Locate the cell with the specified text and output its [X, Y] center coordinate. 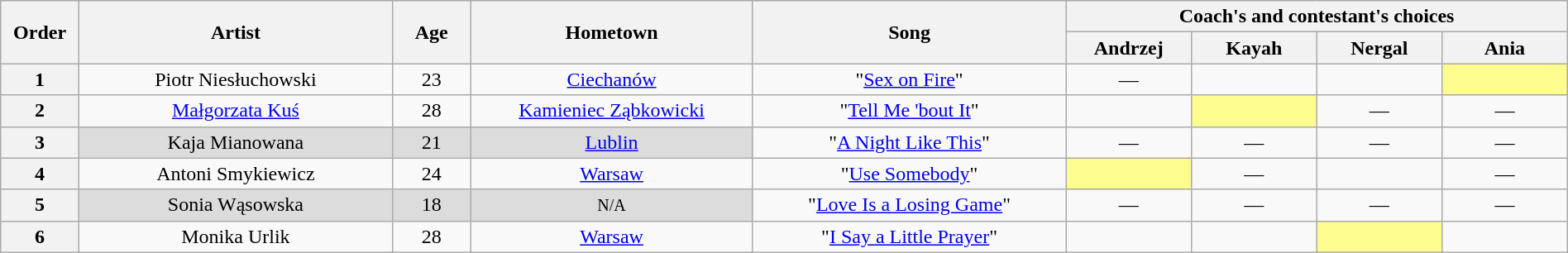
"Tell Me 'bout It" [910, 111]
Kamieniec Ząbkowicki [612, 111]
2 [40, 111]
Małgorzata Kuś [235, 111]
Song [910, 32]
1 [40, 79]
Andrzej [1129, 48]
Piotr Niesłuchowski [235, 79]
Hometown [612, 32]
N/A [612, 205]
Lublin [612, 142]
18 [432, 205]
"Sex on Fire" [910, 79]
"Love Is a Losing Game" [910, 205]
Nergal [1379, 48]
5 [40, 205]
Order [40, 32]
Kaja Mianowana [235, 142]
Age [432, 32]
Ciechanów [612, 79]
"I Say a Little Prayer" [910, 236]
Kayah [1255, 48]
Ania [1505, 48]
21 [432, 142]
Monika Urlik [235, 236]
3 [40, 142]
23 [432, 79]
Sonia Wąsowska [235, 205]
Artist [235, 32]
6 [40, 236]
24 [432, 174]
"Use Somebody" [910, 174]
Antoni Smykiewicz [235, 174]
4 [40, 174]
Coach's and contestant's choices [1317, 17]
"A Night Like This" [910, 142]
